Extract the [x, y] coordinate from the center of the cell holding the provided text.  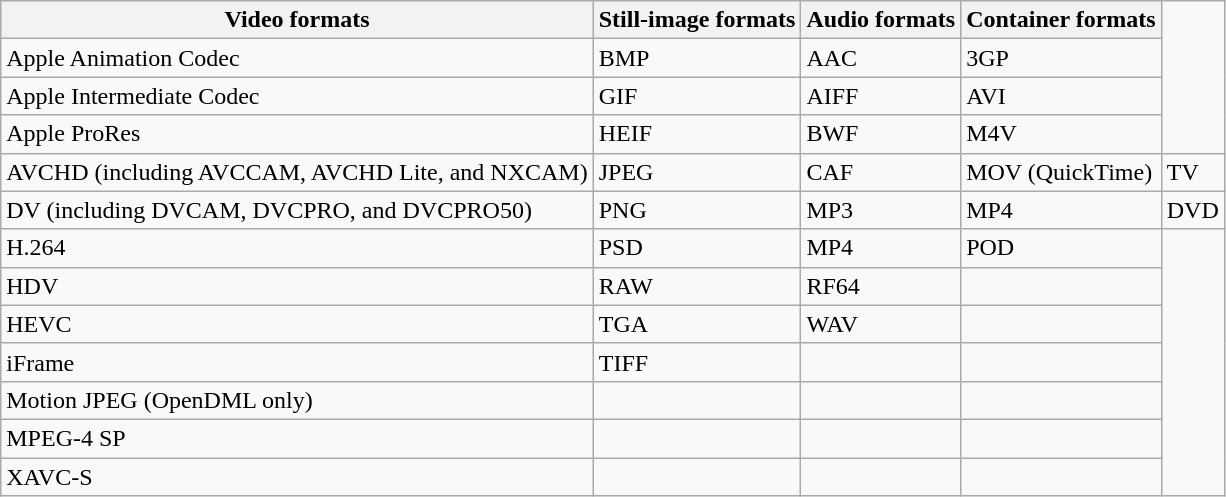
MP3 [881, 210]
HEVC [297, 324]
Still-image formats [697, 20]
HDV [297, 286]
TIFF [697, 362]
Apple ProRes [297, 134]
Apple Animation Codec [297, 58]
DV (including DVCAM, DVCPRO, and DVCPRO50) [297, 210]
Motion JPEG (OpenDML only) [297, 400]
DVD [1192, 210]
Video formats [297, 20]
CAF [881, 172]
RF64 [881, 286]
POD [1062, 248]
AIFF [881, 96]
3GP [1062, 58]
GIF [697, 96]
MPEG-4 SP [297, 438]
Audio formats [881, 20]
Container formats [1062, 20]
BMP [697, 58]
XAVC-S [297, 477]
AVCHD (including AVCCAM, AVCHD Lite, and NXCAM) [297, 172]
H.264 [297, 248]
JPEG [697, 172]
BWF [881, 134]
RAW [697, 286]
iFrame [297, 362]
AAC [881, 58]
MOV (QuickTime) [1062, 172]
WAV [881, 324]
PNG [697, 210]
M4V [1062, 134]
Apple Intermediate Codec [297, 96]
AVI [1062, 96]
HEIF [697, 134]
PSD [697, 248]
TV [1192, 172]
TGA [697, 324]
